Detect which cell encompasses the target text, then output its (X, Y) center coordinate. 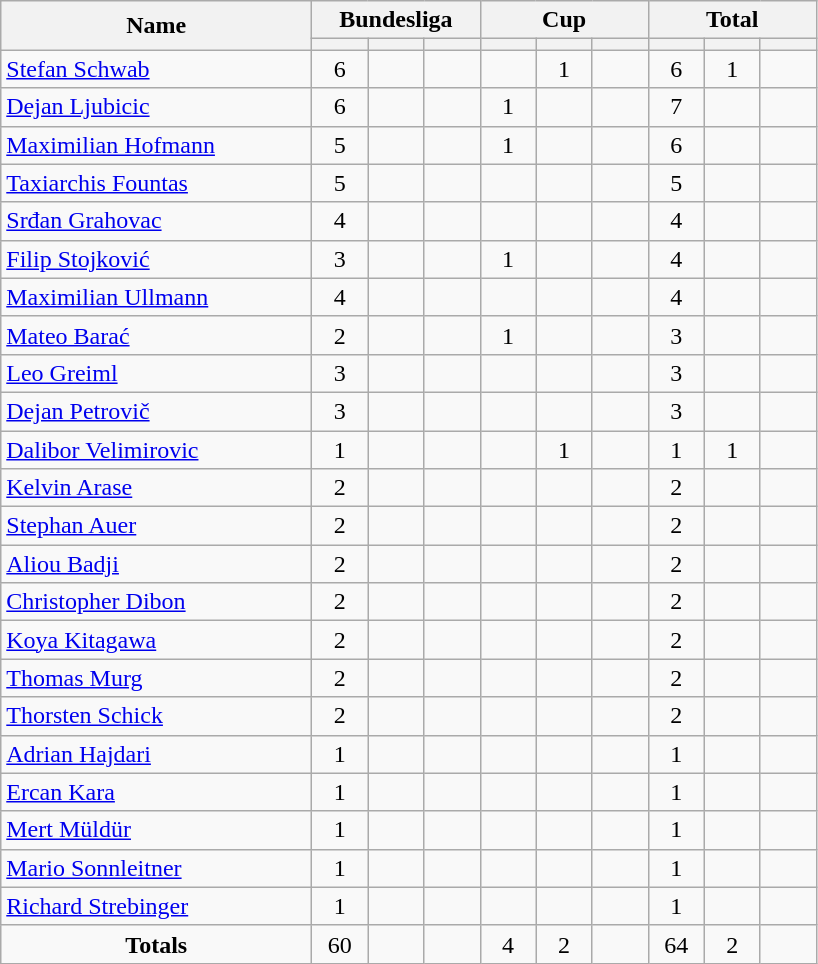
Totals (156, 944)
Mario Sonnleitner (156, 868)
Richard Strebinger (156, 906)
Maximilian Hofmann (156, 145)
Leo Greiml (156, 373)
60 (340, 944)
Stephan Auer (156, 526)
7 (676, 107)
Filip Stojković (156, 259)
Cup (564, 20)
Koya Kitagawa (156, 640)
Stefan Schwab (156, 69)
Dalibor Velimirovic (156, 449)
Dejan Ljubicic (156, 107)
Srđan Grahovac (156, 221)
Thorsten Schick (156, 716)
Aliou Badji (156, 564)
Name (156, 26)
Maximilian Ullmann (156, 297)
Taxiarchis Fountas (156, 183)
Dejan Petrovič (156, 411)
Total (732, 20)
Bundesliga (396, 20)
Kelvin Arase (156, 488)
Christopher Dibon (156, 602)
64 (676, 944)
Ercan Kara (156, 792)
Thomas Murg (156, 678)
Adrian Hajdari (156, 754)
Mert Müldür (156, 830)
Mateo Barać (156, 335)
